Provide the (X, Y) coordinate of the cell's center where the given text is located.  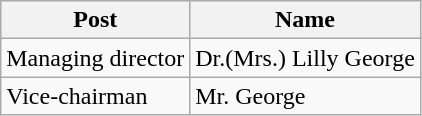
Vice-chairman (96, 96)
Name (306, 20)
Mr. George (306, 96)
Post (96, 20)
Managing director (96, 58)
Dr.(Mrs.) Lilly George (306, 58)
